Capture the cell that displays the provided text and extract its (X, Y) central coordinate. 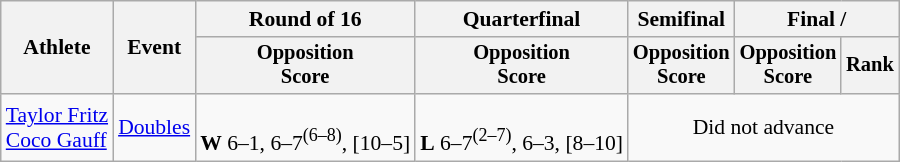
W 6–1, 6–7(6–8), [10–5] (305, 128)
Semifinal (682, 19)
Did not advance (764, 128)
Event (154, 48)
Taylor FritzCoco Gauff (57, 128)
Round of 16 (305, 19)
Rank (870, 66)
Athlete (57, 48)
Quarterfinal (522, 19)
Final / (817, 19)
Doubles (154, 128)
L 6–7(2–7), 6–3, [8–10] (522, 128)
